Capture the cell that displays the provided text and extract its (X, Y) central coordinate. 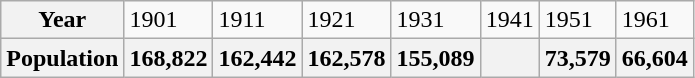
Population (62, 58)
168,822 (168, 58)
73,579 (578, 58)
1901 (168, 20)
1921 (346, 20)
66,604 (654, 58)
1931 (436, 20)
162,578 (346, 58)
162,442 (258, 58)
Year (62, 20)
1911 (258, 20)
1941 (510, 20)
155,089 (436, 58)
1951 (578, 20)
1961 (654, 20)
